Identify which cell holds the provided text, then report its [X, Y] central coordinate. 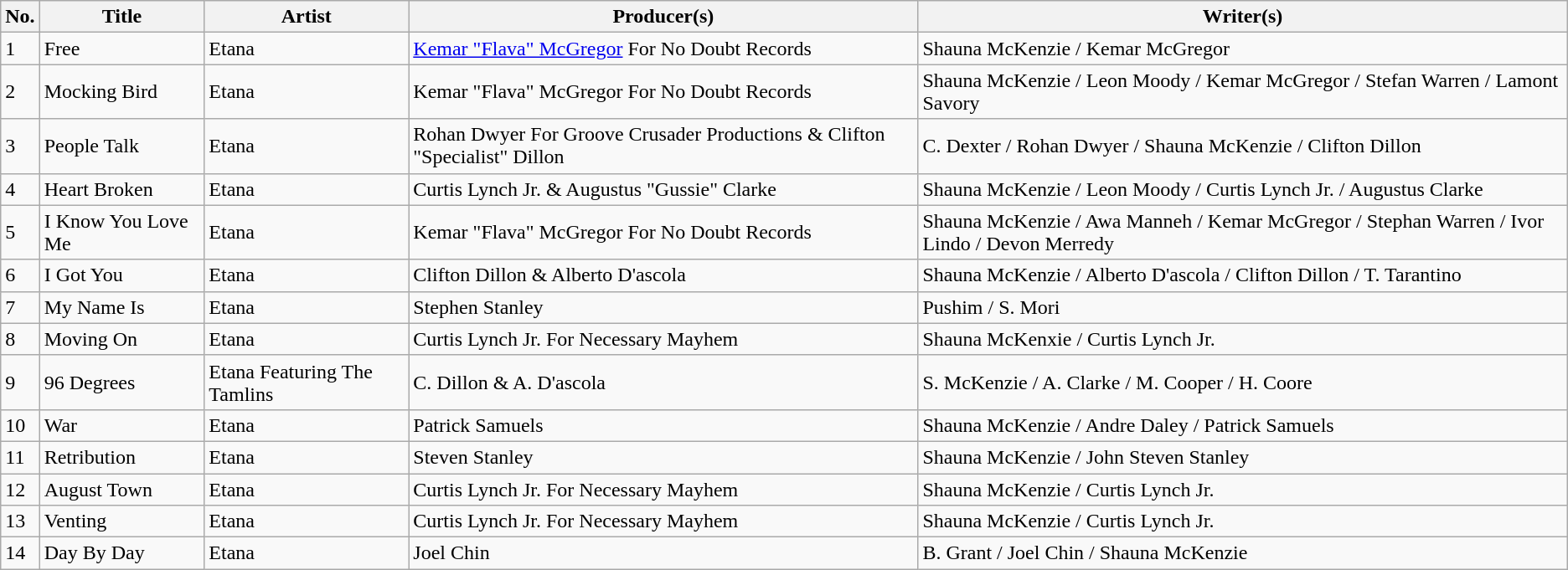
Moving On [122, 339]
Clifton Dillon & Alberto D'ascola [663, 275]
Joel Chin [663, 553]
2 [20, 92]
Pushim / S. Mori [1243, 307]
People Talk [122, 146]
Venting [122, 521]
Etana Featuring The Tamlins [307, 382]
12 [20, 490]
Shauna McKenzie / Kemar McGregor [1243, 49]
No. [20, 17]
Stephen Stanley [663, 307]
14 [20, 553]
Patrick Samuels [663, 425]
Producer(s) [663, 17]
Shauna McKenxie / Curtis Lynch Jr. [1243, 339]
7 [20, 307]
8 [20, 339]
9 [20, 382]
C. Dexter / Rohan Dwyer / Shauna McKenzie / Clifton Dillon [1243, 146]
Mocking Bird [122, 92]
Shauna McKenzie / John Steven Stanley [1243, 457]
Shauna McKenzie / Alberto D'ascola / Clifton Dillon / T. Tarantino [1243, 275]
Title [122, 17]
Shauna McKenzie / Leon Moody / Kemar McGregor / Stefan Warren / Lamont Savory [1243, 92]
I Know You Love Me [122, 233]
S. McKenzie / A. Clarke / M. Cooper / H. Coore [1243, 382]
5 [20, 233]
My Name Is [122, 307]
C. Dillon & A. D'ascola [663, 382]
Rohan Dwyer For Groove Crusader Productions & Clifton "Specialist" Dillon [663, 146]
War [122, 425]
3 [20, 146]
Retribution [122, 457]
Steven Stanley [663, 457]
Shauna McKenzie / Andre Daley / Patrick Samuels [1243, 425]
Curtis Lynch Jr. & Augustus "Gussie" Clarke [663, 189]
B. Grant / Joel Chin / Shauna McKenzie [1243, 553]
Artist [307, 17]
Free [122, 49]
Heart Broken [122, 189]
August Town [122, 490]
Shauna McKenzie / Awa Manneh / Kemar McGregor / Stephan Warren / Ivor Lindo / Devon Merredy [1243, 233]
10 [20, 425]
Day By Day [122, 553]
Writer(s) [1243, 17]
11 [20, 457]
96 Degrees [122, 382]
6 [20, 275]
Shauna McKenzie / Leon Moody / Curtis Lynch Jr. / Augustus Clarke [1243, 189]
1 [20, 49]
13 [20, 521]
4 [20, 189]
I Got You [122, 275]
